From the cell containing the given text, extract its center point as [X, Y] coordinate. 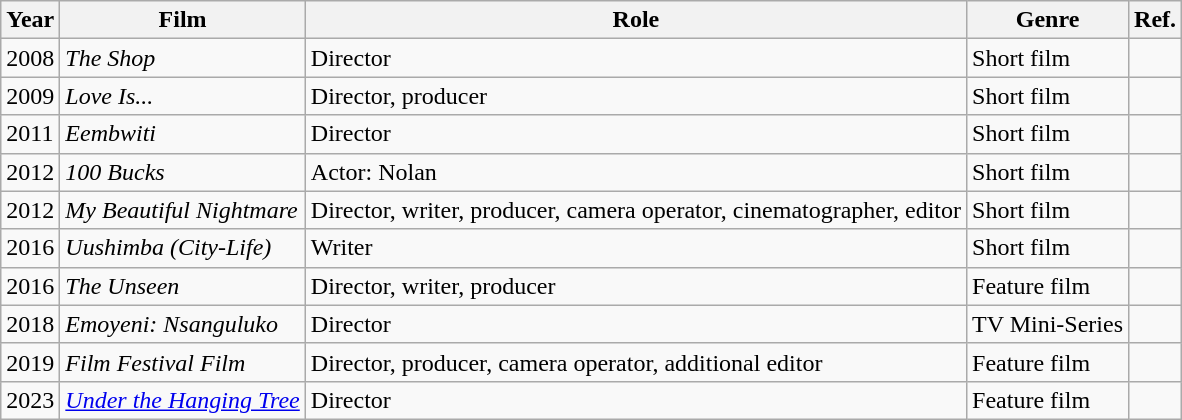
Role [636, 20]
2008 [30, 58]
Film [182, 20]
100 Bucks [182, 172]
Director, producer [636, 96]
Love Is... [182, 96]
Ref. [1156, 20]
2023 [30, 400]
The Shop [182, 58]
My Beautiful Nightmare [182, 210]
TV Mini-Series [1048, 324]
Writer [636, 248]
Eembwiti [182, 134]
Uushimba (City-Life) [182, 248]
2009 [30, 96]
Under the Hanging Tree [182, 400]
Actor: Nolan [636, 172]
The Unseen [182, 286]
2018 [30, 324]
Director, writer, producer, camera operator, cinematographer, editor [636, 210]
Film Festival Film [182, 362]
Year [30, 20]
Director, writer, producer [636, 286]
2011 [30, 134]
Emoyeni: Nsanguluko [182, 324]
2019 [30, 362]
Genre [1048, 20]
Director, producer, camera operator, additional editor [636, 362]
